Detect which cell encompasses the target text, then output its [X, Y] center coordinate. 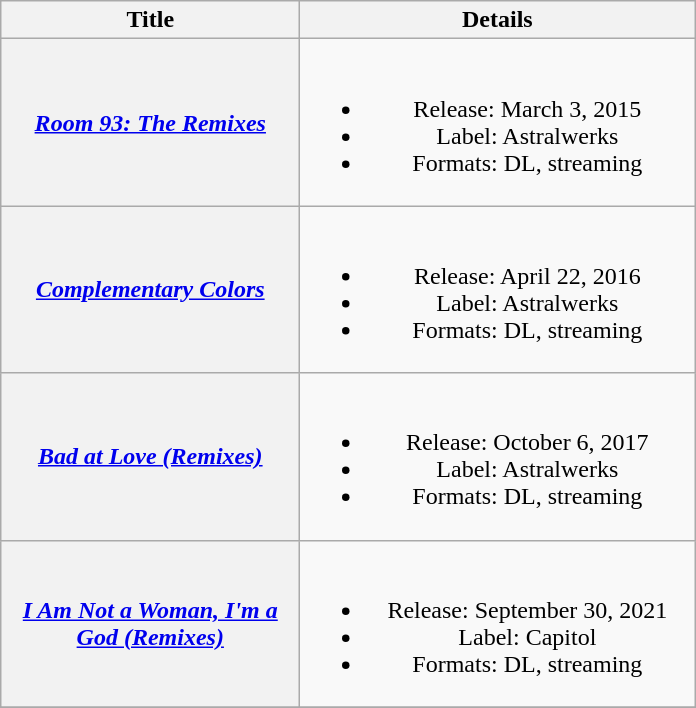
Release: October 6, 2017Label: AstralwerksFormats: DL, streaming [498, 456]
Release: April 22, 2016Label: AstralwerksFormats: DL, streaming [498, 290]
I Am Not a Woman, I'm a God (Remixes) [150, 624]
Details [498, 20]
Bad at Love (Remixes) [150, 456]
Complementary Colors [150, 290]
Release: March 3, 2015Label: AstralwerksFormats: DL, streaming [498, 122]
Room 93: The Remixes [150, 122]
Release: September 30, 2021Label: CapitolFormats: DL, streaming [498, 624]
Title [150, 20]
